Return the (x, y) coordinate for the center point of the cell that contains the specified text.  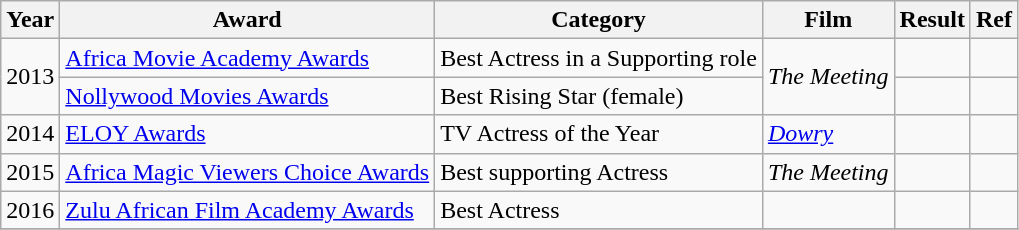
Dowry (828, 134)
Ref (994, 20)
Best Actress (599, 210)
Result (932, 20)
Award (248, 20)
Africa Movie Academy Awards (248, 58)
Best supporting Actress (599, 172)
2014 (30, 134)
Film (828, 20)
2015 (30, 172)
Best Actress in a Supporting role (599, 58)
Year (30, 20)
TV Actress of the Year (599, 134)
Zulu African Film Academy Awards (248, 210)
Category (599, 20)
ELOY Awards (248, 134)
2016 (30, 210)
Nollywood Movies Awards (248, 96)
Best Rising Star (female) (599, 96)
Africa Magic Viewers Choice Awards (248, 172)
2013 (30, 77)
